Pinpoint the cell where the given text exists, returning its [X, Y] midpoint coordinate. 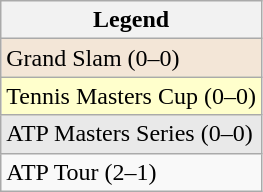
ATP Tour (2–1) [132, 172]
Tennis Masters Cup (0–0) [132, 96]
Grand Slam (0–0) [132, 58]
ATP Masters Series (0–0) [132, 134]
Legend [132, 20]
